Return the (x, y) coordinate for the center point of the cell that contains the specified text.  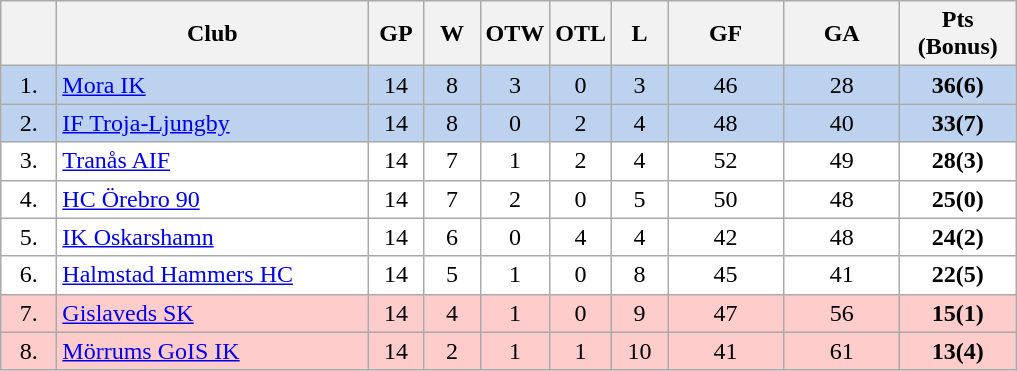
13(4) (958, 351)
Club (212, 34)
IK Oskarshamn (212, 237)
GP (396, 34)
10 (640, 351)
L (640, 34)
HC Örebro 90 (212, 199)
25(0) (958, 199)
3. (29, 161)
2. (29, 123)
6 (452, 237)
24(2) (958, 237)
47 (726, 313)
8. (29, 351)
28(3) (958, 161)
1. (29, 85)
22(5) (958, 275)
36(6) (958, 85)
56 (842, 313)
52 (726, 161)
46 (726, 85)
61 (842, 351)
GA (842, 34)
Gislaveds SK (212, 313)
45 (726, 275)
28 (842, 85)
W (452, 34)
40 (842, 123)
OTL (581, 34)
GF (726, 34)
Halmstad Hammers HC (212, 275)
49 (842, 161)
Mörrums GoIS IK (212, 351)
6. (29, 275)
7. (29, 313)
33(7) (958, 123)
5. (29, 237)
4. (29, 199)
Pts (Bonus) (958, 34)
42 (726, 237)
IF Troja-Ljungby (212, 123)
50 (726, 199)
Tranås AIF (212, 161)
9 (640, 313)
OTW (515, 34)
15(1) (958, 313)
Mora IK (212, 85)
